Detect which cell encompasses the target text, then output its [X, Y] center coordinate. 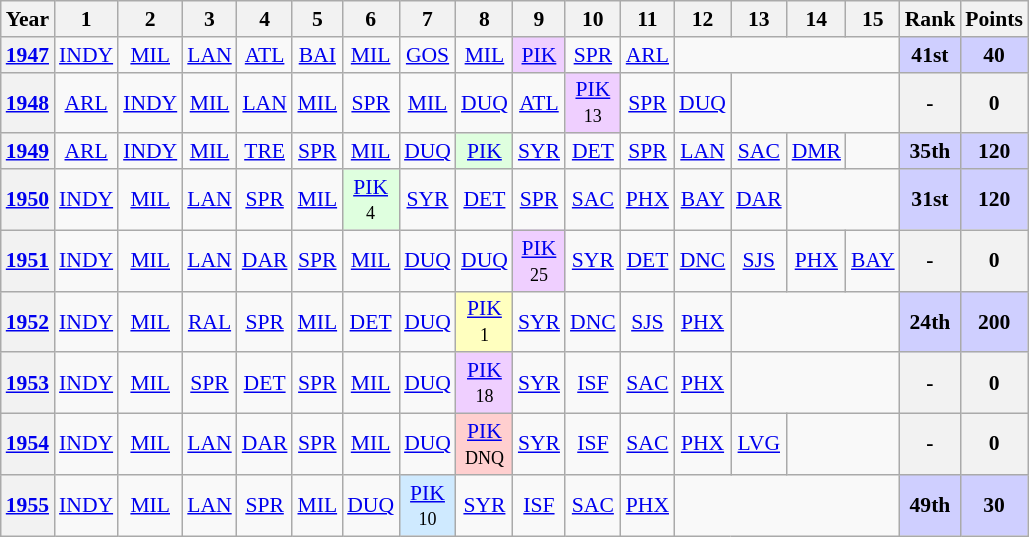
1947 [28, 55]
2 [150, 19]
30 [994, 506]
6 [370, 19]
PIK18 [484, 384]
1954 [28, 444]
3 [209, 19]
12 [702, 19]
1948 [28, 102]
1952 [28, 322]
9 [539, 19]
7 [428, 19]
5 [317, 19]
PIK13 [593, 102]
Points [994, 19]
14 [816, 19]
200 [994, 322]
1955 [28, 506]
10 [593, 19]
BAI [317, 55]
Rank [930, 19]
PIK25 [539, 260]
1951 [28, 260]
PIK10 [428, 506]
31st [930, 200]
DMR [816, 152]
1 [86, 19]
PIKDNQ [484, 444]
GOS [428, 55]
49th [930, 506]
11 [648, 19]
TRE [265, 152]
1950 [28, 200]
13 [759, 19]
8 [484, 19]
Year [28, 19]
15 [873, 19]
41st [930, 55]
24th [930, 322]
PIK4 [370, 200]
35th [930, 152]
PIK1 [484, 322]
1953 [28, 384]
4 [265, 19]
LVG [759, 444]
40 [994, 55]
RAL [209, 322]
1949 [28, 152]
